Search for the cell housing the specified text and yield its [X, Y] center coordinate. 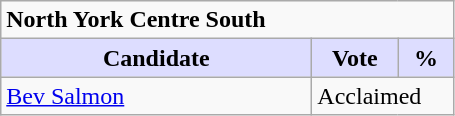
Candidate [156, 58]
North York Centre South [228, 20]
Acclaimed [383, 96]
Bev Salmon [156, 96]
% [426, 58]
Vote [355, 58]
